Search for the cell housing the specified text and yield its (X, Y) center coordinate. 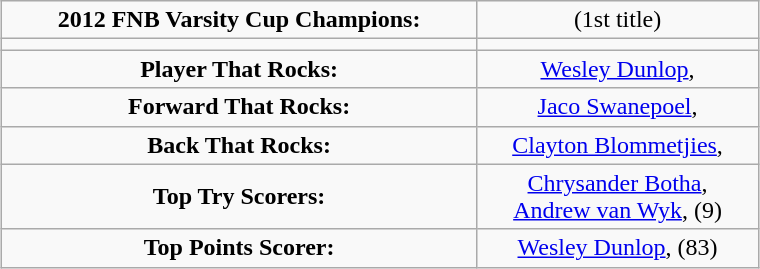
Jaco Swanepoel, (618, 107)
Clayton Blommetjies, (618, 145)
Forward That Rocks: (240, 107)
Back That Rocks: (240, 145)
Wesley Dunlop, (618, 69)
Top Points Scorer: (240, 248)
(1st title) (618, 20)
2012 FNB Varsity Cup Champions: (240, 20)
Chrysander Botha, Andrew van Wyk, (9) (618, 196)
Wesley Dunlop, (83) (618, 248)
Top Try Scorers: (240, 196)
Player That Rocks: (240, 69)
